Determine the (X, Y) coordinate at the center of the cell enclosing the given text.  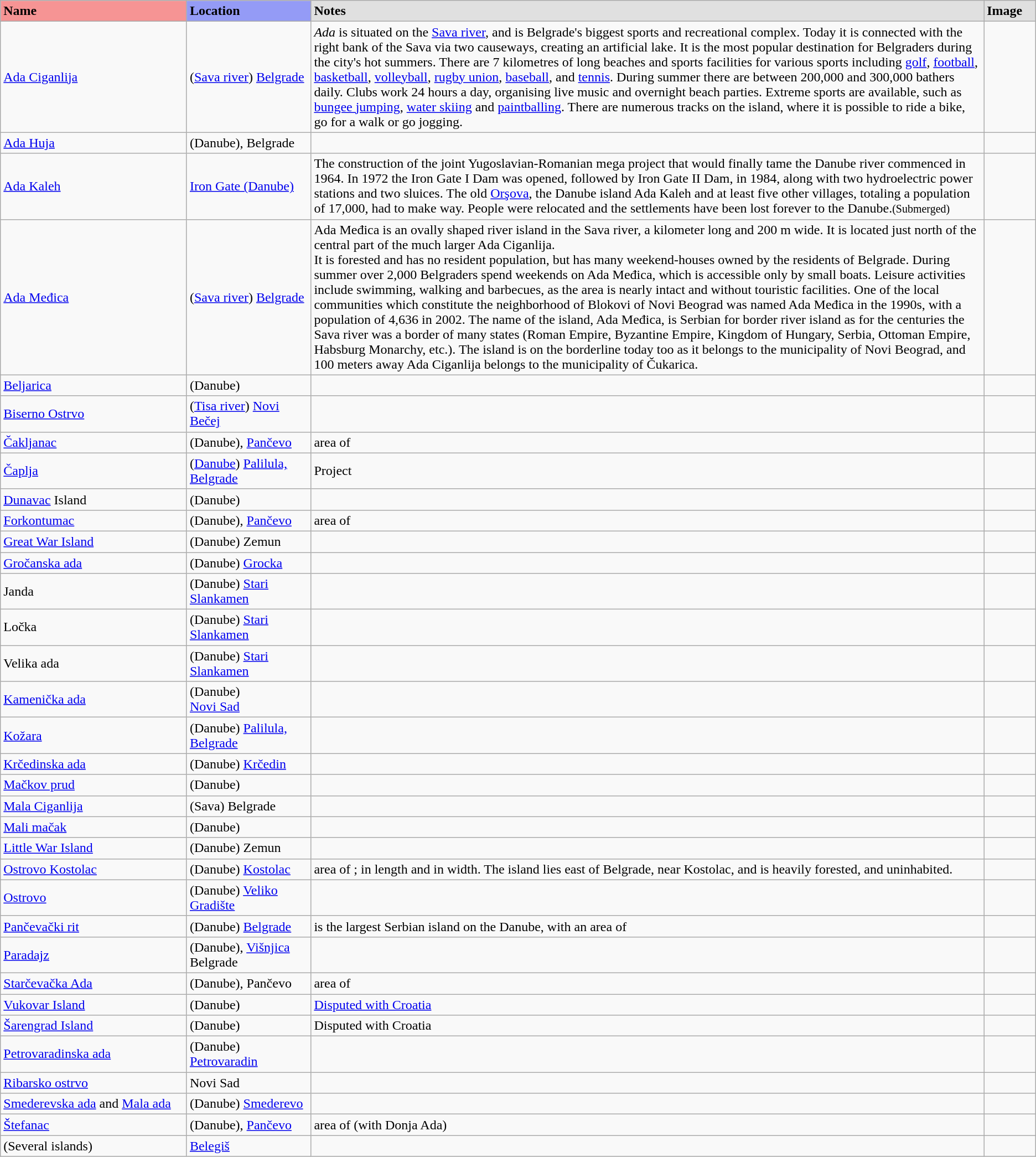
(Danube), Belgrade (248, 143)
Gročanska ada (94, 563)
Ada Kaleh (94, 186)
Biserno Ostrvo (94, 414)
(Tisa river) Novi Bečej (248, 414)
Novi Sad (248, 1083)
Beljarica (94, 385)
Little War Island (94, 848)
Kamenička ada (94, 700)
Kožara (94, 735)
Mačkov prud (94, 785)
Belegiš (248, 1146)
Forkontumac (94, 520)
Šarengrad Island (94, 1026)
(Danube) Grocka (248, 563)
(Danube) Smederevo (248, 1104)
Pančevački rit (94, 926)
Image (1010, 11)
Štefanac (94, 1125)
Ada Međica (94, 297)
(Several islands) (94, 1146)
Ribarsko ostrvo (94, 1083)
(Danube) Krčedin (248, 764)
Mala Ciganlija (94, 806)
Iron Gate (Danube) (248, 186)
(Danube) Kostolac (248, 869)
Čakljanac (94, 442)
is the largest Serbian island on the Danube, with an area of (647, 926)
Velika ada (94, 663)
Notes (647, 11)
Janda (94, 591)
Krčedinska ada (94, 764)
area of (with Donja Ada) (647, 1125)
Smederevska ada and Mala ada (94, 1104)
Ada Huja (94, 143)
Ostrovo (94, 898)
Great War Island (94, 541)
Ločka (94, 628)
(Danube)Petrovaradin (248, 1054)
Čaplja (94, 471)
Name (94, 11)
Petrovaradinska ada (94, 1054)
Paradajz (94, 954)
area of ; in length and in width. The island lies east of Belgrade, near Kostolac, and is heavily forested, and uninhabited. (647, 869)
Ada Ciganlija (94, 77)
Vukovar Island (94, 1005)
(Danube)Novi Sad (248, 700)
(Sava) Belgrade (248, 806)
Dunavac Island (94, 499)
Starčevačka Ada (94, 983)
Location (248, 11)
(Danube), Višnjica Belgrade (248, 954)
(Danube) Belgrade (248, 926)
Project (647, 471)
(Danube) Veliko Gradište (248, 898)
Mali mačak (94, 827)
Ostrovo Kostolac (94, 869)
